Return the (X, Y) coordinate for the center point of the cell that contains the specified text.  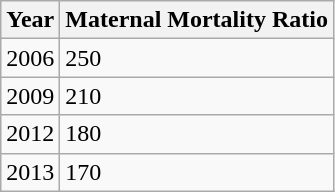
Maternal Mortality Ratio (197, 20)
180 (197, 134)
210 (197, 96)
2013 (30, 172)
170 (197, 172)
2009 (30, 96)
Year (30, 20)
2012 (30, 134)
2006 (30, 58)
250 (197, 58)
